Return [X, Y] of the center of cell containing provided text 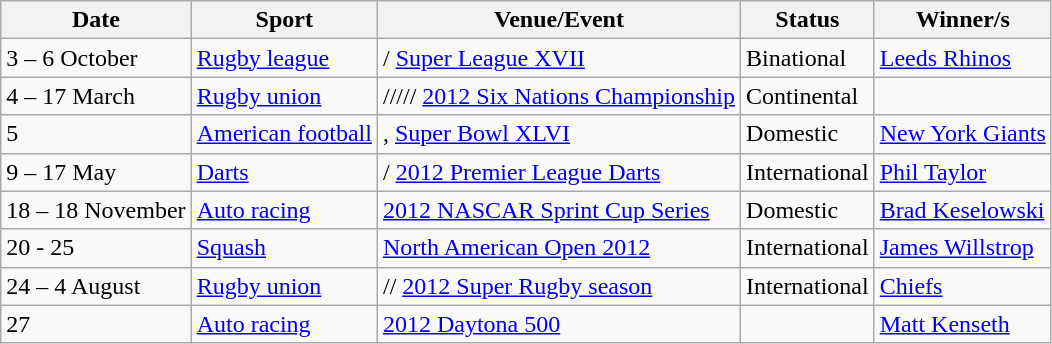
2012 Daytona 500 [558, 324]
Leeds Rhinos [962, 58]
Venue/Event [558, 20]
North American Open 2012 [558, 248]
24 – 4 August [96, 286]
Winner/s [962, 20]
Binational [808, 58]
3 – 6 October [96, 58]
Continental [808, 96]
Phil Taylor [962, 172]
4 – 17 March [96, 96]
Squash [284, 248]
James Willstrop [962, 248]
20 - 25 [96, 248]
New York Giants [962, 134]
Sport [284, 20]
Status [808, 20]
/ Super League XVII [558, 58]
/ 2012 Premier League Darts [558, 172]
Chiefs [962, 286]
American football [284, 134]
Rugby league [284, 58]
///// 2012 Six Nations Championship [558, 96]
, Super Bowl XLVI [558, 134]
2012 NASCAR Sprint Cup Series [558, 210]
Darts [284, 172]
27 [96, 324]
Date [96, 20]
18 – 18 November [96, 210]
Matt Kenseth [962, 324]
5 [96, 134]
Brad Keselowski [962, 210]
// 2012 Super Rugby season [558, 286]
9 – 17 May [96, 172]
